Determine the [X, Y] coordinate at the center of the cell enclosing the given text.  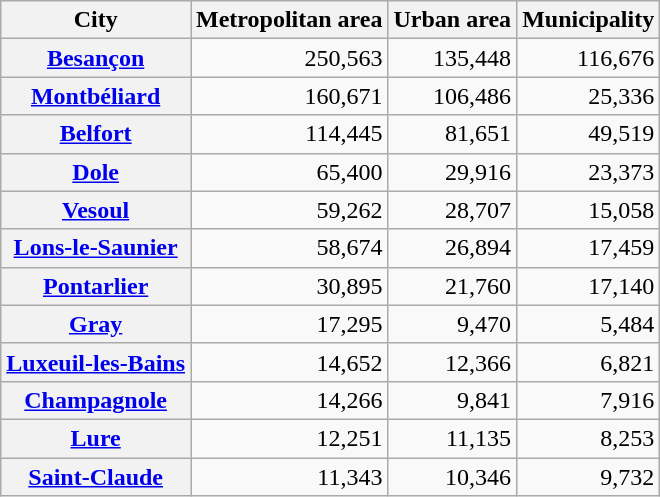
Lure [96, 438]
Vesoul [96, 210]
Municipality [588, 20]
17,140 [588, 286]
Lons-le-Saunier [96, 248]
21,760 [452, 286]
11,343 [290, 477]
15,058 [588, 210]
58,674 [290, 248]
5,484 [588, 324]
106,486 [452, 96]
6,821 [588, 362]
Montbéliard [96, 96]
49,519 [588, 134]
14,652 [290, 362]
14,266 [290, 400]
12,251 [290, 438]
26,894 [452, 248]
59,262 [290, 210]
Dole [96, 172]
81,651 [452, 134]
Besançon [96, 58]
23,373 [588, 172]
Gray [96, 324]
135,448 [452, 58]
Metropolitan area [290, 20]
Belfort [96, 134]
25,336 [588, 96]
9,470 [452, 324]
29,916 [452, 172]
Saint-Claude [96, 477]
17,459 [588, 248]
9,732 [588, 477]
10,346 [452, 477]
Urban area [452, 20]
11,135 [452, 438]
114,445 [290, 134]
250,563 [290, 58]
Champagnole [96, 400]
65,400 [290, 172]
30,895 [290, 286]
City [96, 20]
17,295 [290, 324]
28,707 [452, 210]
160,671 [290, 96]
9,841 [452, 400]
12,366 [452, 362]
8,253 [588, 438]
Luxeuil-les-Bains [96, 362]
Pontarlier [96, 286]
116,676 [588, 58]
7,916 [588, 400]
